Pinpoint the cell where the given text exists, returning its (X, Y) midpoint coordinate. 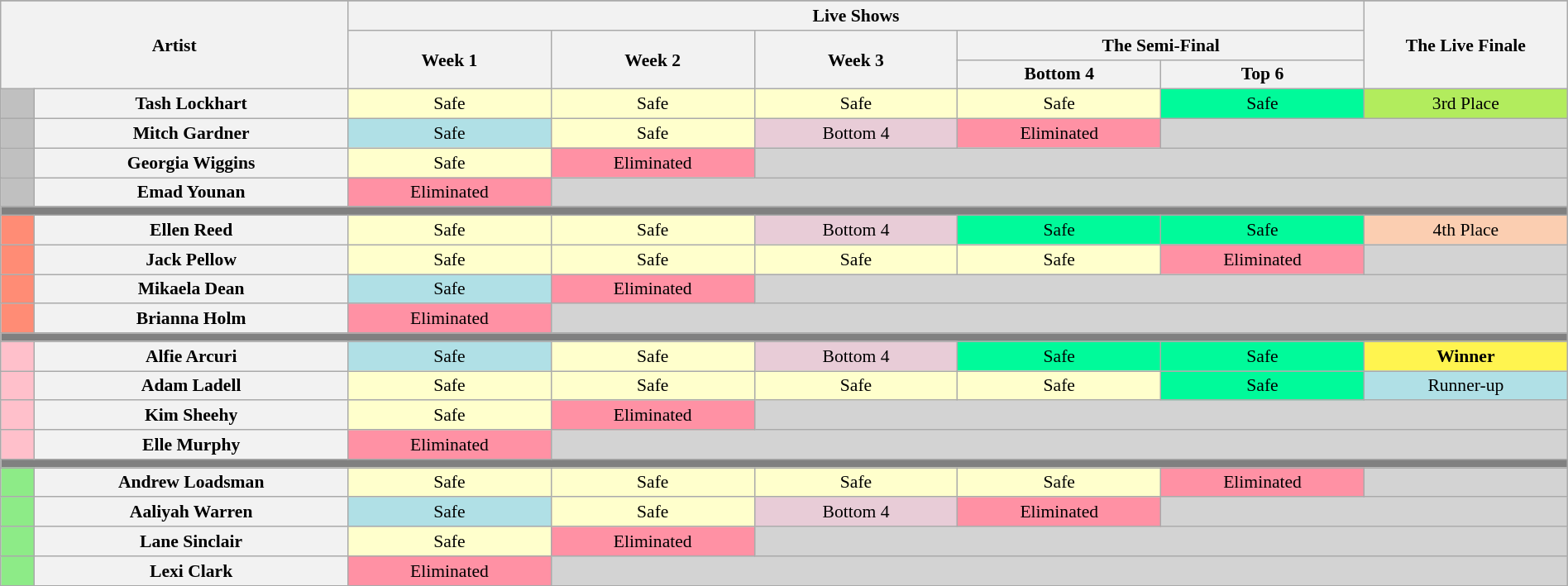
Jack Pellow (192, 260)
Runner-up (1465, 386)
Elle Murphy (192, 445)
Tash Lockhart (192, 104)
Adam Ladell (192, 386)
Live Shows (857, 16)
Lane Sinclair (192, 541)
Ellen Reed (192, 231)
Georgia Wiggins (192, 163)
Artist (174, 45)
Week 3 (856, 60)
Week 1 (450, 60)
Brianna Holm (192, 319)
Mitch Gardner (192, 134)
Emad Younan (192, 193)
Aaliyah Warren (192, 512)
Lexi Clark (192, 571)
Week 2 (653, 60)
Winner (1465, 356)
4th Place (1465, 231)
Mikaela Dean (192, 289)
The Semi-Final (1161, 45)
Kim Sheehy (192, 416)
The Live Finale (1465, 45)
Top 6 (1263, 74)
3rd Place (1465, 104)
Alfie Arcuri (192, 356)
Andrew Loadsman (192, 483)
